From the cell containing the given text, extract its center point as [X, Y] coordinate. 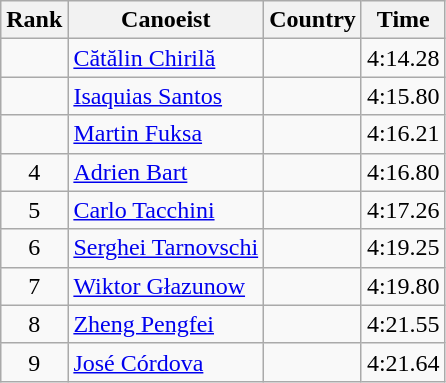
4:15.80 [403, 96]
Carlo Tacchini [166, 210]
4:17.26 [403, 210]
8 [34, 324]
6 [34, 248]
4:21.64 [403, 362]
5 [34, 210]
Adrien Bart [166, 172]
Canoeist [166, 20]
4:16.80 [403, 172]
4:14.28 [403, 58]
Martin Fuksa [166, 134]
Country [313, 20]
Cătălin Chirilă [166, 58]
7 [34, 286]
Zheng Pengfei [166, 324]
Serghei Tarnovschi [166, 248]
4:16.21 [403, 134]
4:19.80 [403, 286]
Rank [34, 20]
José Córdova [166, 362]
4:21.55 [403, 324]
Isaquias Santos [166, 96]
Wiktor Głazunow [166, 286]
Time [403, 20]
9 [34, 362]
4 [34, 172]
4:19.25 [403, 248]
